Search for the cell housing the specified text and yield its [x, y] center coordinate. 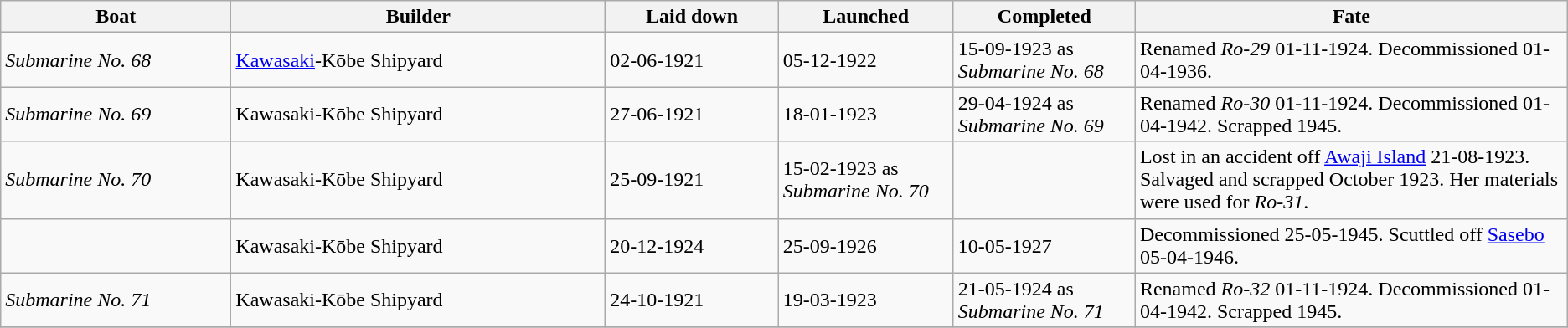
Submarine No. 68 [116, 60]
Renamed Ro-29 01-11-1924. Decommissioned 01-04-1936. [1351, 60]
18-01-1923 [866, 114]
Submarine No. 69 [116, 114]
21-05-1924 as Submarine No. 71 [1044, 300]
Submarine No. 70 [116, 180]
Renamed Ro-32 01-11-1924. Decommissioned 01-04-1942. Scrapped 1945. [1351, 300]
27-06-1921 [692, 114]
Laid down [692, 17]
25-09-1926 [866, 246]
15-02-1923 as Submarine No. 70 [866, 180]
Boat [116, 17]
Submarine No. 71 [116, 300]
02-06-1921 [692, 60]
19-03-1923 [866, 300]
Lost in an accident off Awaji Island 21-08-1923. Salvaged and scrapped October 1923. Her materials were used for Ro-31. [1351, 180]
25-09-1921 [692, 180]
15-09-1923 as Submarine No. 68 [1044, 60]
10-05-1927 [1044, 246]
Completed [1044, 17]
Renamed Ro-30 01-11-1924. Decommissioned 01-04-1942. Scrapped 1945. [1351, 114]
Decommissioned 25-05-1945. Scuttled off Sasebo 05-04-1946. [1351, 246]
Launched [866, 17]
29-04-1924 as Submarine No. 69 [1044, 114]
Builder [419, 17]
Fate [1351, 17]
20-12-1924 [692, 246]
05-12-1922 [866, 60]
24-10-1921 [692, 300]
